For the text-containing cell, return its midpoint in [x, y] coordinate format. 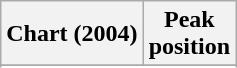
Peakposition [189, 34]
Chart (2004) [72, 34]
